Identify which cell holds the provided text, then report its (X, Y) central coordinate. 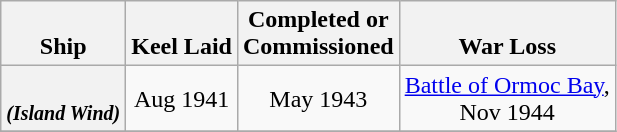
Aug 1941 (182, 98)
May 1943 (318, 98)
Battle of Ormoc Bay,Nov 1944 (507, 98)
Keel Laid (182, 34)
War Loss (507, 34)
Ship (64, 34)
(Island Wind) (64, 98)
Completed orCommissioned (318, 34)
